Locate the cell with the specified text and output its (X, Y) center coordinate. 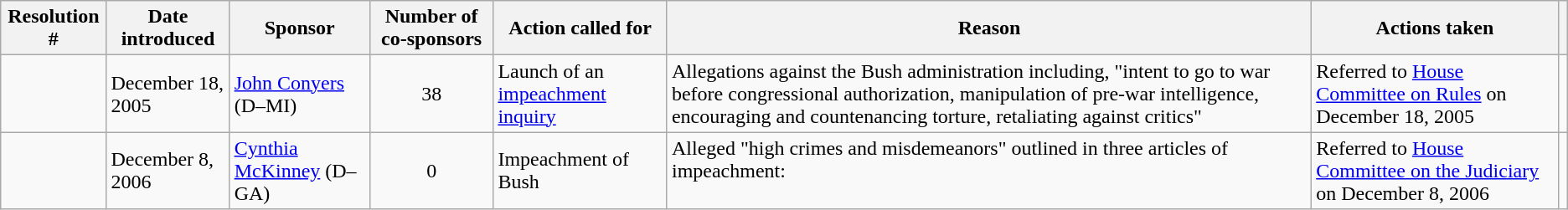
December 8, 2006 (168, 171)
Cynthia McKinney (D–GA) (300, 171)
December 18, 2005 (168, 94)
Launch of an impeachment inquiry (580, 94)
Impeachment of Bush (580, 171)
Actions taken (1435, 28)
0 (431, 171)
Resolution # (54, 28)
Referred to House Committee on Rules on December 18, 2005 (1435, 94)
Action called for (580, 28)
Alleged "high crimes and misdemeanors" outlined in three articles of impeachment: (988, 171)
Referred to House Committee on the Judiciary on December 8, 2006 (1435, 171)
Sponsor (300, 28)
Reason (988, 28)
38 (431, 94)
John Conyers (D–MI) (300, 94)
Date introduced (168, 28)
Number of co-sponsors (431, 28)
